Pinpoint the cell where the given text exists, returning its [X, Y] midpoint coordinate. 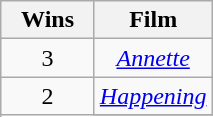
3 [48, 58]
Annette [153, 58]
Happening [153, 96]
Wins [48, 20]
Film [153, 20]
2 [48, 96]
